Identify which cell holds the provided text, then report its (X, Y) central coordinate. 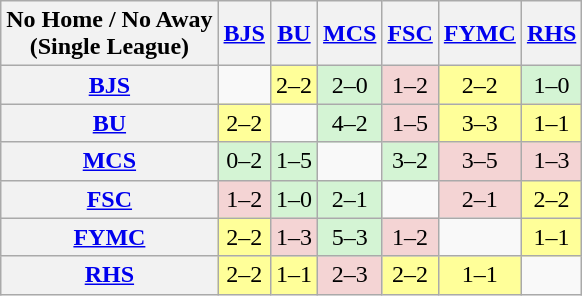
No Home / No Away (Single League) (110, 34)
3–5 (480, 161)
3–2 (410, 161)
2–3 (350, 275)
4–2 (350, 123)
5–3 (350, 237)
2–0 (350, 85)
3–3 (480, 123)
0–2 (244, 161)
